Detect which cell encompasses the target text, then output its [x, y] center coordinate. 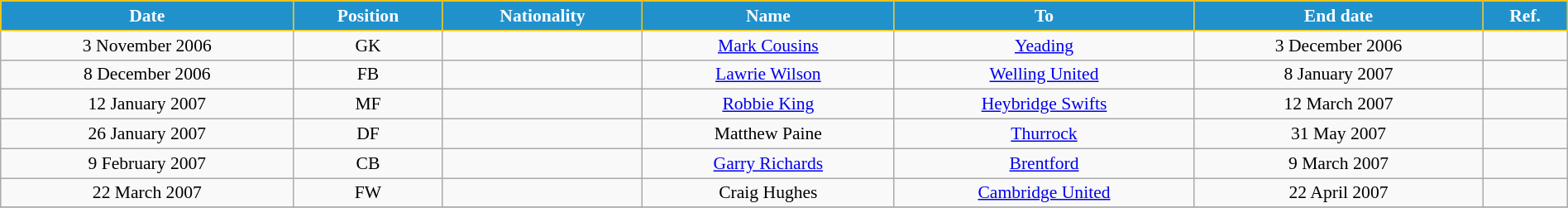
GK [368, 46]
12 January 2007 [147, 104]
MF [368, 104]
Mark Cousins [768, 46]
9 February 2007 [147, 163]
3 December 2006 [1338, 46]
Welling United [1044, 75]
Ref. [1525, 16]
Position [368, 16]
End date [1338, 16]
Craig Hughes [768, 193]
Heybridge Swifts [1044, 104]
22 April 2007 [1338, 193]
Nationality [543, 16]
Lawrie Wilson [768, 75]
CB [368, 163]
Yeading [1044, 46]
Thurrock [1044, 134]
Brentford [1044, 163]
FB [368, 75]
FW [368, 193]
8 January 2007 [1338, 75]
9 March 2007 [1338, 163]
8 December 2006 [147, 75]
Cambridge United [1044, 193]
Garry Richards [768, 163]
31 May 2007 [1338, 134]
Name [768, 16]
Date [147, 16]
26 January 2007 [147, 134]
Robbie King [768, 104]
22 March 2007 [147, 193]
To [1044, 16]
12 March 2007 [1338, 104]
DF [368, 134]
Matthew Paine [768, 134]
3 November 2006 [147, 46]
